Pinpoint the cell where the given text exists, returning its (X, Y) midpoint coordinate. 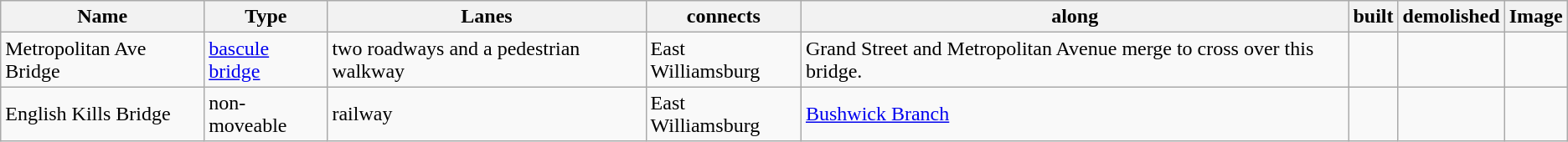
Bushwick Branch (1075, 114)
non-moveable (266, 114)
Name (102, 17)
demolished (1451, 17)
Type (266, 17)
built (1374, 17)
two roadways and a pedestrian walkway (487, 60)
bascule bridge (266, 60)
English Kills Bridge (102, 114)
Metropolitan Ave Bridge (102, 60)
Image (1536, 17)
railway (487, 114)
Grand Street and Metropolitan Avenue merge to cross over this bridge. (1075, 60)
connects (724, 17)
Lanes (487, 17)
along (1075, 17)
